Find where the given text appears and provide that cell's center as [X, Y] coordinate. 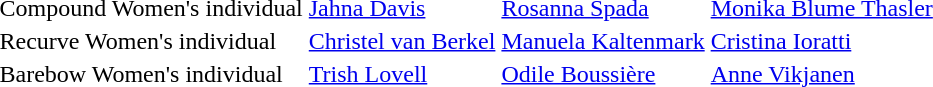
Manuela Kaltenmark [603, 41]
Christel van Berkel [402, 41]
